Search for the cell housing the specified text and yield its (x, y) center coordinate. 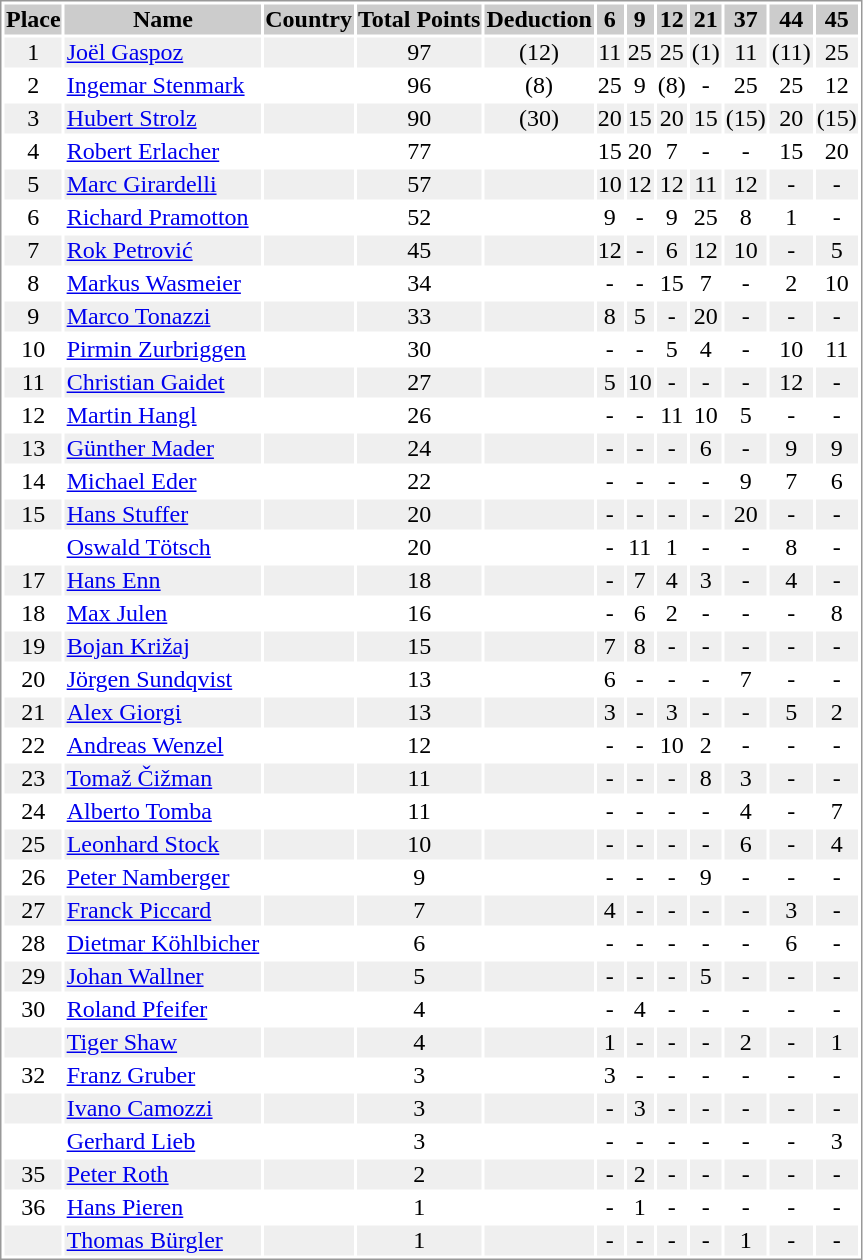
(30) (539, 119)
Deduction (539, 19)
97 (418, 53)
Peter Roth (163, 1175)
77 (418, 151)
Richard Pramotton (163, 217)
52 (418, 217)
Jörgen Sundqvist (163, 679)
Tiger Shaw (163, 1043)
Peter Namberger (163, 877)
Leonhard Stock (163, 845)
Marco Tonazzi (163, 317)
16 (418, 613)
29 (33, 977)
Hubert Strolz (163, 119)
19 (33, 647)
Franck Piccard (163, 911)
Michael Eder (163, 481)
Oswald Tötsch (163, 547)
Hans Stuffer (163, 515)
90 (418, 119)
14 (33, 481)
Name (163, 19)
35 (33, 1175)
Ingemar Stenmark (163, 85)
Ivano Camozzi (163, 1109)
(12) (539, 53)
Alex Giorgi (163, 713)
Pirmin Zurbriggen (163, 349)
Hans Pieren (163, 1207)
Johan Wallner (163, 977)
33 (418, 317)
Joël Gaspoz (163, 53)
34 (418, 283)
32 (33, 1075)
Alberto Tomba (163, 811)
57 (418, 185)
Place (33, 19)
Franz Gruber (163, 1075)
Günther Mader (163, 449)
96 (418, 85)
Andreas Wenzel (163, 745)
Country (309, 19)
37 (746, 19)
Martin Hangl (163, 415)
28 (33, 943)
Marc Girardelli (163, 185)
Thomas Bürgler (163, 1241)
17 (33, 581)
23 (33, 779)
44 (791, 19)
Tomaž Čižman (163, 779)
Gerhard Lieb (163, 1141)
Rok Petrović (163, 251)
(11) (791, 53)
Hans Enn (163, 581)
Total Points (418, 19)
Bojan Križaj (163, 647)
Roland Pfeifer (163, 1009)
(1) (706, 53)
Markus Wasmeier (163, 283)
Dietmar Köhlbicher (163, 943)
36 (33, 1207)
Christian Gaidet (163, 383)
Robert Erlacher (163, 151)
Max Julen (163, 613)
